Return the [X, Y] coordinate for the center point of the cell that contains the specified text.  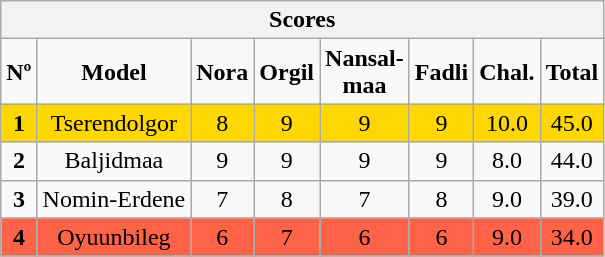
45.0 [572, 123]
Scores [302, 20]
Nora [222, 72]
Tserendolgor [114, 123]
4 [19, 237]
Fadli [441, 72]
44.0 [572, 161]
2 [19, 161]
1 [19, 123]
8.0 [507, 161]
Nansal-maa [365, 72]
Baljidmaa [114, 161]
Chal. [507, 72]
3 [19, 199]
Model [114, 72]
10.0 [507, 123]
Orgil [287, 72]
Nomin-Erdene [114, 199]
34.0 [572, 237]
Nº [19, 72]
Total [572, 72]
Oyuunbileg [114, 237]
39.0 [572, 199]
